Detect which cell encompasses the target text, then output its [x, y] center coordinate. 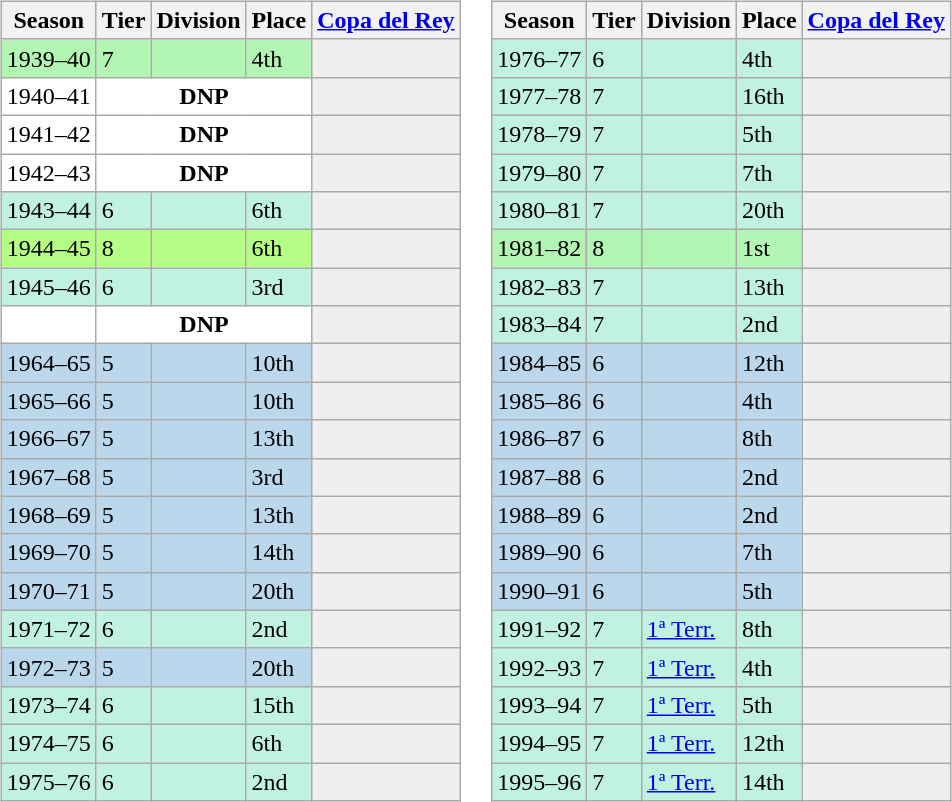
1975–76 [48, 781]
1987–88 [540, 477]
1978–79 [540, 134]
1942–43 [48, 173]
1944–45 [48, 249]
1995–96 [540, 781]
1985–86 [540, 401]
1966–67 [48, 439]
1990–91 [540, 591]
1967–68 [48, 477]
1993–94 [540, 705]
1992–93 [540, 667]
1st [769, 249]
1977–78 [540, 96]
1979–80 [540, 173]
1982–83 [540, 287]
1989–90 [540, 553]
1971–72 [48, 629]
1983–84 [540, 325]
1969–70 [48, 553]
1945–46 [48, 287]
16th [769, 96]
1941–42 [48, 134]
1972–73 [48, 667]
1994–95 [540, 743]
1940–41 [48, 96]
1973–74 [48, 705]
1986–87 [540, 439]
1988–89 [540, 515]
1939–40 [48, 58]
1991–92 [540, 629]
1974–75 [48, 743]
1980–81 [540, 211]
1964–65 [48, 363]
1970–71 [48, 591]
1965–66 [48, 401]
1968–69 [48, 515]
1976–77 [540, 58]
15th [279, 705]
1981–82 [540, 249]
1943–44 [48, 211]
1984–85 [540, 363]
